Extract the [X, Y] coordinate from the center of the cell holding the provided text.  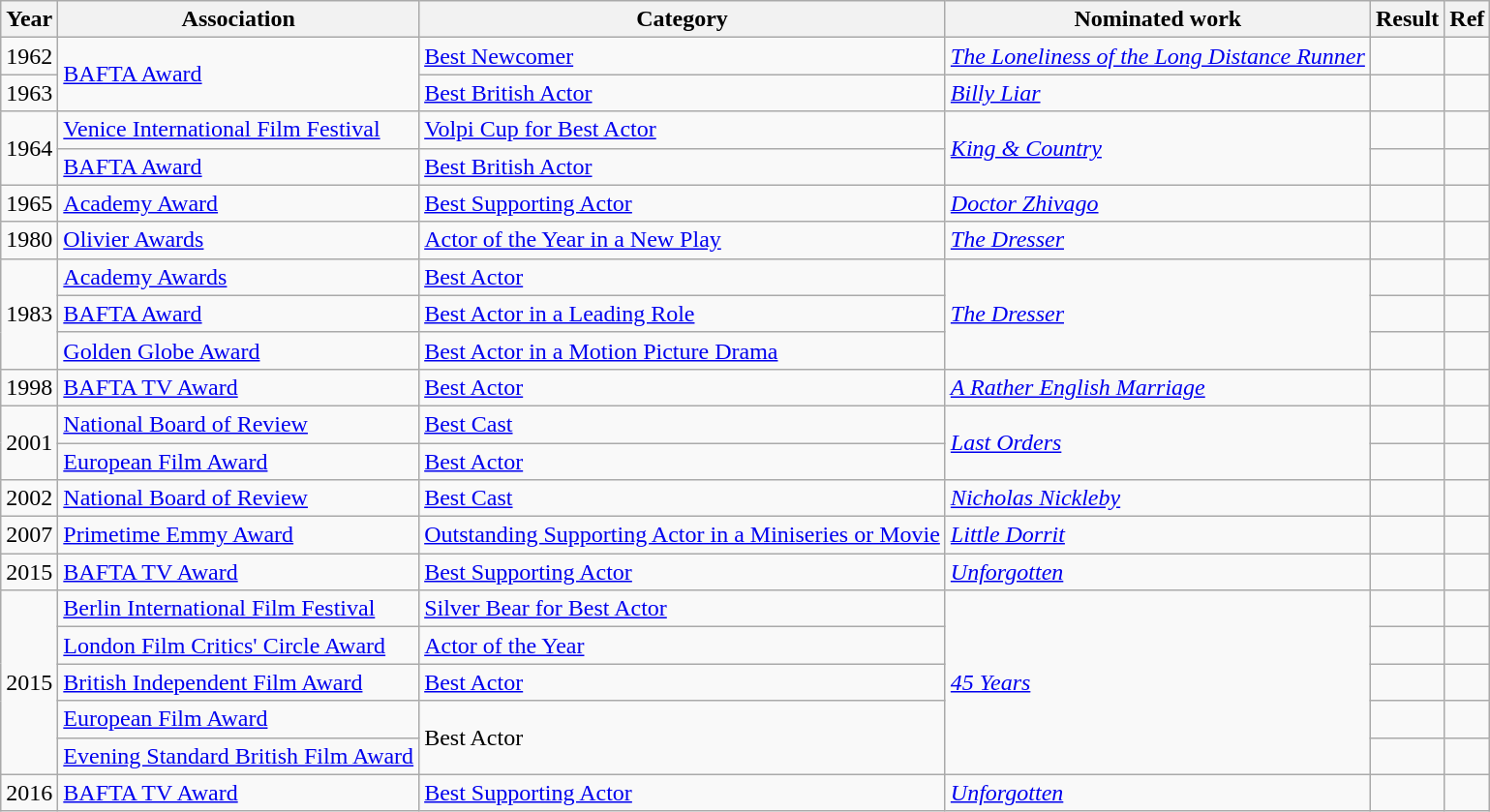
Last Orders [1158, 442]
Golden Globe Award [238, 350]
Best Newcomer [683, 56]
Olivier Awards [238, 240]
Outstanding Supporting Actor in a Miniseries or Movie [683, 535]
Academy Awards [238, 277]
King & Country [1158, 148]
Volpi Cup for Best Actor [683, 130]
London Film Critics' Circle Award [238, 646]
Doctor Zhivago [1158, 203]
Nicholas Nickleby [1158, 498]
1964 [29, 148]
2007 [29, 535]
2002 [29, 498]
2016 [29, 793]
Billy Liar [1158, 93]
Evening Standard British Film Award [238, 756]
Best Actor in a Motion Picture Drama [683, 350]
1965 [29, 203]
Silver Bear for Best Actor [683, 609]
Berlin International Film Festival [238, 609]
1963 [29, 93]
1998 [29, 387]
Association [238, 19]
Actor of the Year in a New Play [683, 240]
Venice International Film Festival [238, 130]
Actor of the Year [683, 646]
1980 [29, 240]
Category [683, 19]
45 Years [1158, 682]
2001 [29, 442]
The Loneliness of the Long Distance Runner [1158, 56]
Result [1407, 19]
1962 [29, 56]
Year [29, 19]
Academy Award [238, 203]
1983 [29, 314]
Ref [1468, 19]
Nominated work [1158, 19]
A Rather English Marriage [1158, 387]
Best Actor in a Leading Role [683, 314]
Primetime Emmy Award [238, 535]
Little Dorrit [1158, 535]
British Independent Film Award [238, 682]
